For the text-containing cell, return its midpoint in (X, Y) coordinate format. 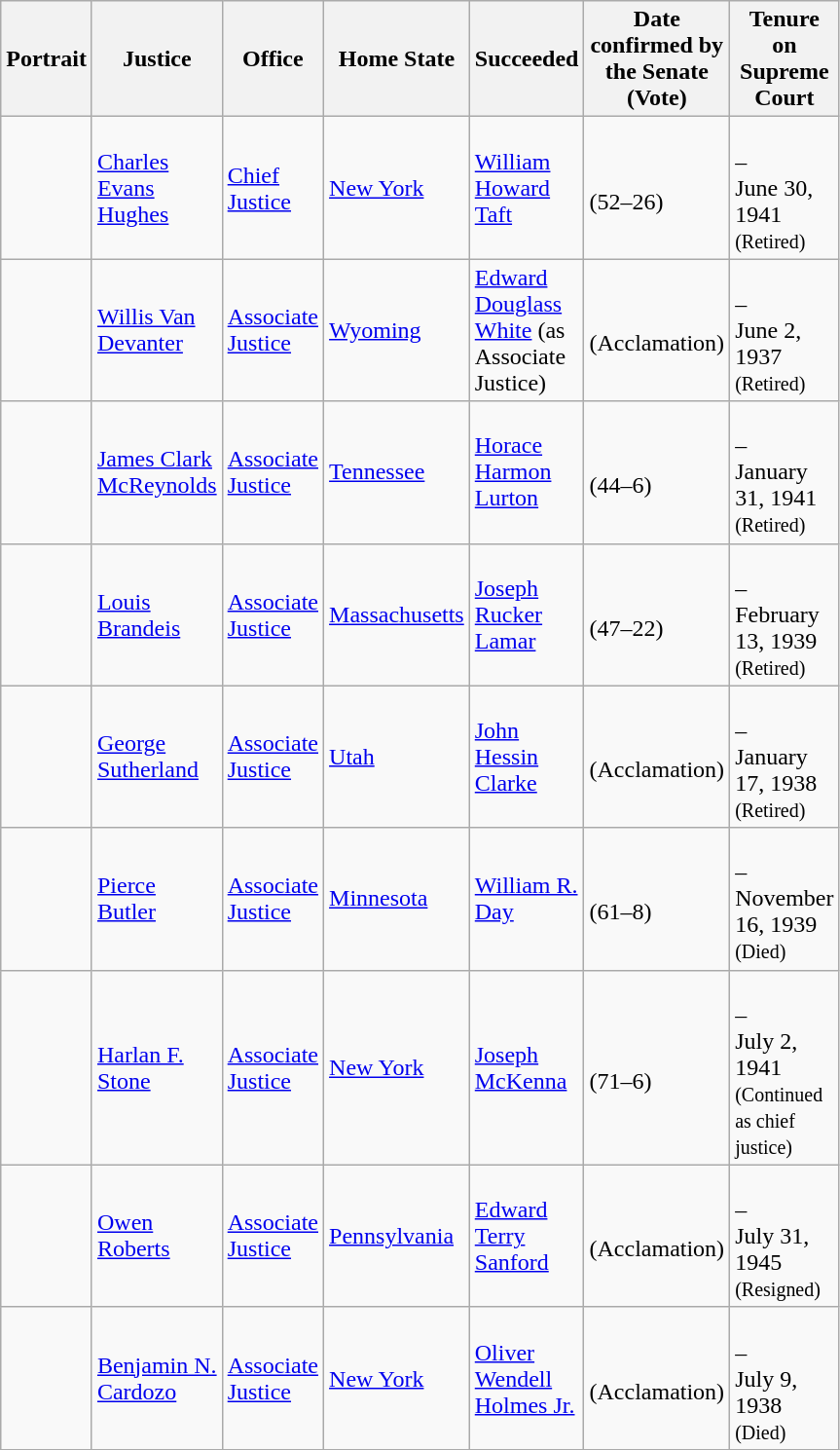
William Howard Taft (527, 188)
Joseph McKenna (527, 1067)
Succeeded (527, 58)
George Sutherland (157, 757)
Home State (397, 58)
–July 9, 1938(Died) (785, 1378)
–June 2, 1937(Retired) (785, 330)
Tenure on Supreme Court (785, 58)
Portrait (47, 58)
Pierce Butler (157, 899)
Oliver Wendell Holmes Jr. (527, 1378)
–February 13, 1939(Retired) (785, 614)
Horace Harmon Lurton (527, 472)
William R. Day (527, 899)
Charles Evans Hughes (157, 188)
–January 17, 1938(Retired) (785, 757)
Utah (397, 757)
Minnesota (397, 899)
Justice (157, 58)
Harlan F. Stone (157, 1067)
–June 30, 1941(Retired) (785, 188)
(71–6) (657, 1067)
Wyoming (397, 330)
–January 31, 1941(Retired) (785, 472)
John Hessin Clarke (527, 757)
(52–26) (657, 188)
Chief Justice (273, 188)
Edward Douglass White (as Associate Justice) (527, 330)
Willis Van Devanter (157, 330)
Benjamin N. Cardozo (157, 1378)
Tennessee (397, 472)
Office (273, 58)
James Clark McReynolds (157, 472)
Owen Roberts (157, 1236)
Edward Terry Sanford (527, 1236)
Louis Brandeis (157, 614)
Joseph Rucker Lamar (527, 614)
–November 16, 1939(Died) (785, 899)
(44–6) (657, 472)
–July 31, 1945(Resigned) (785, 1236)
Date confirmed by the Senate(Vote) (657, 58)
(61–8) (657, 899)
(47–22) (657, 614)
Massachusetts (397, 614)
–July 2, 1941(Continued as chief justice) (785, 1067)
Pennsylvania (397, 1236)
